From the cell containing the given text, extract its center point as (x, y) coordinate. 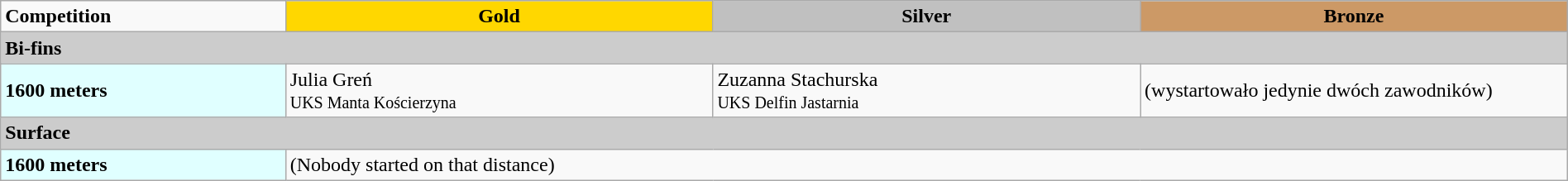
Surface (784, 133)
Bi-fins (784, 48)
Julia GreńUKS Manta Kościerzyna (500, 91)
(wystartowało jedynie dwóch zawodników) (1355, 91)
Gold (500, 17)
Competition (143, 17)
Silver (926, 17)
Bronze (1355, 17)
Zuzanna StachurskaUKS Delfin Jastarnia (926, 91)
(Nobody started on that distance) (926, 164)
